Locate the cell with the specified text and output its (x, y) center coordinate. 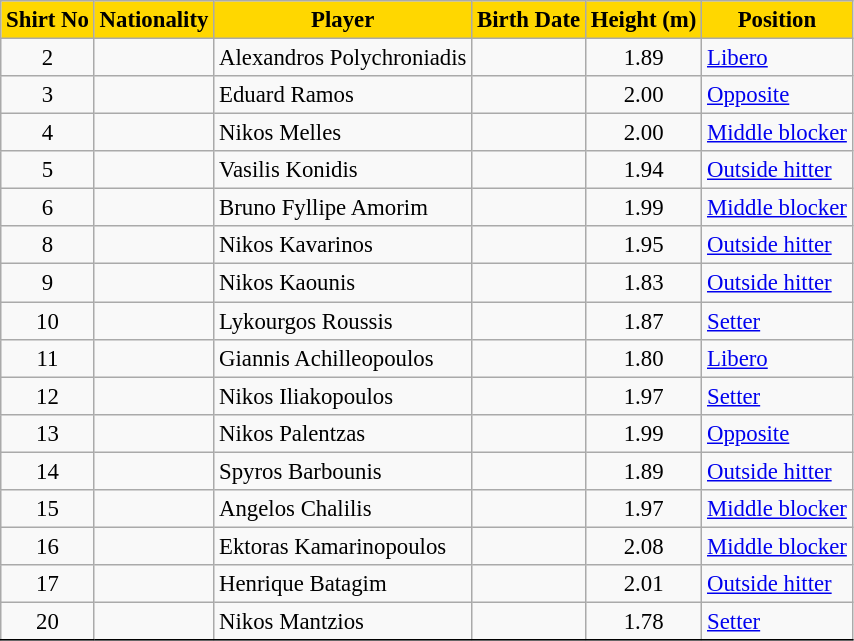
Vasilis Konidis (343, 170)
Nikos Mantzios (343, 621)
Giannis Achilleopoulos (343, 358)
15 (48, 509)
Nikos Palentzas (343, 433)
11 (48, 358)
1.94 (643, 170)
1.83 (643, 283)
14 (48, 471)
Lykourgos Roussis (343, 321)
2.01 (643, 584)
6 (48, 208)
5 (48, 170)
Height (m) (643, 20)
Nikos Iliakopoulos (343, 396)
Birth Date (529, 20)
20 (48, 621)
Shirt No (48, 20)
Position (777, 20)
Angelos Chalilis (343, 509)
Eduard Ramos (343, 95)
3 (48, 95)
1.95 (643, 245)
2 (48, 58)
17 (48, 584)
12 (48, 396)
Nationality (154, 20)
Nikos Kaounis (343, 283)
Nikos Kavarinos (343, 245)
Nikos Melles (343, 133)
Spyros Barbounis (343, 471)
1.87 (643, 321)
10 (48, 321)
9 (48, 283)
Bruno Fyllipe Amorim (343, 208)
16 (48, 546)
8 (48, 245)
Alexandros Polychroniadis (343, 58)
13 (48, 433)
Ektoras Kamarinopoulos (343, 546)
1.78 (643, 621)
2.08 (643, 546)
1.80 (643, 358)
Player (343, 20)
Henrique Batagim (343, 584)
4 (48, 133)
